Return the (x, y) coordinate for the center point of the cell that contains the specified text.  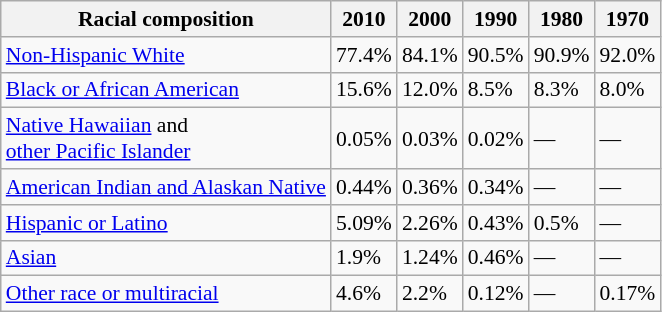
1.9% (364, 258)
77.4% (364, 55)
90.5% (496, 55)
0.43% (496, 223)
1970 (627, 19)
0.34% (496, 187)
12.0% (430, 90)
2000 (430, 19)
0.5% (562, 223)
Hispanic or Latino (166, 223)
0.17% (627, 294)
Asian (166, 258)
15.6% (364, 90)
2.2% (430, 294)
Black or African American (166, 90)
0.03% (430, 138)
4.6% (364, 294)
0.44% (364, 187)
2.26% (430, 223)
0.46% (496, 258)
American Indian and Alaskan Native (166, 187)
8.0% (627, 90)
90.9% (562, 55)
0.05% (364, 138)
8.3% (562, 90)
5.09% (364, 223)
1.24% (430, 258)
1980 (562, 19)
1990 (496, 19)
Native Hawaiian andother Pacific Islander (166, 138)
84.1% (430, 55)
Racial composition (166, 19)
Non-Hispanic White (166, 55)
0.36% (430, 187)
Other race or multiracial (166, 294)
2010 (364, 19)
0.12% (496, 294)
0.02% (496, 138)
92.0% (627, 55)
8.5% (496, 90)
